Extract the [X, Y] coordinate from the center of the cell holding the provided text.  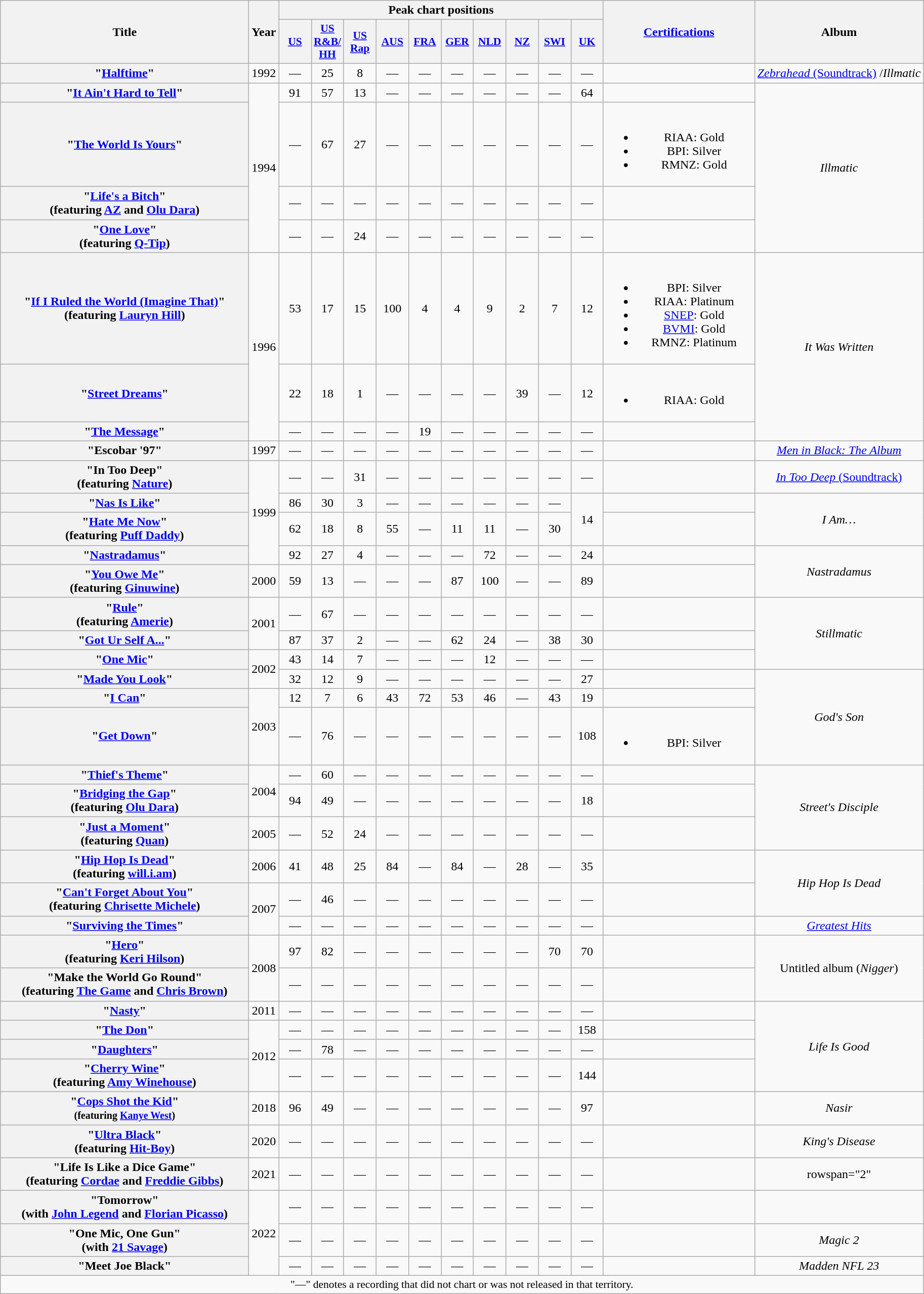
"Nastradamus" [124, 555]
2022 [264, 1233]
2012 [264, 1056]
108 [587, 736]
Life Is Good [839, 1046]
92 [295, 555]
17 [327, 309]
"Life Is Like a Dice Game"(featuring Cordae and Freddie Gibbs) [124, 1175]
NZ [522, 42]
144 [587, 1075]
Street's Disciple [839, 807]
USR&B/HH [327, 42]
"—" denotes a recording that did not chart or was not released in that territory. [462, 1285]
"Hip Hop Is Dead"(featuring will.i.am) [124, 867]
"Hate Me Now"(featuring Puff Daddy) [124, 529]
76 [327, 736]
Magic 2 [839, 1240]
AUS [392, 42]
I Am… [839, 519]
"It Ain't Hard to Tell" [124, 93]
"Thief's Theme" [124, 775]
"Daughters" [124, 1049]
2008 [264, 968]
"Tomorrow" (with John Legend and Florian Picasso) [124, 1207]
39 [522, 393]
1996 [264, 347]
Title [124, 32]
US [295, 42]
FRA [425, 42]
Year [264, 32]
"Got Ur Self A..." [124, 640]
Album [839, 32]
59 [295, 581]
"The Message" [124, 431]
31 [360, 477]
22 [295, 393]
"Made You Look" [124, 679]
"Meet Joe Black" [124, 1266]
"Bridging the Gap"(featuring Olu Dara) [124, 801]
28 [522, 867]
2018 [264, 1108]
"I Can" [124, 698]
Illmatic [839, 168]
1997 [264, 451]
"Cops Shot the Kid"(featuring Kanye West) [124, 1108]
57 [327, 93]
King's Disease [839, 1141]
"One Mic, One Gun"(with 21 Savage) [124, 1240]
2004 [264, 791]
"Get Down" [124, 736]
"In Too Deep"(featuring Nature) [124, 477]
35 [587, 867]
"Cherry Wine" (featuring Amy Winehouse) [124, 1075]
Hip Hop Is Dead [839, 883]
"Just a Moment"(featuring Quan) [124, 833]
"Life's a Bitch"(featuring AZ and Olu Dara) [124, 204]
2005 [264, 833]
"Nasty" [124, 1010]
82 [327, 952]
91 [295, 93]
In Too Deep (Soundtrack) [839, 477]
64 [587, 93]
"Can't Forget About You"(featuring Chrisette Michele) [124, 899]
NLD [490, 42]
Greatest Hits [839, 925]
"Street Dreams" [124, 393]
2002 [264, 669]
"One Mic" [124, 659]
Untitled album (Nigger) [839, 968]
2020 [264, 1141]
2006 [264, 867]
2003 [264, 727]
2000 [264, 581]
RIAA: Gold [679, 393]
BPI: Silver [679, 736]
RIAA: GoldBPI: SilverRMNZ: Gold [679, 145]
"The World Is Yours" [124, 145]
USRap [360, 42]
"If I Ruled the World (Imagine That)"(featuring Lauryn Hill) [124, 309]
1999 [264, 512]
Certifications [679, 32]
32 [295, 679]
48 [327, 867]
52 [327, 833]
Peak chart positions [441, 10]
15 [360, 309]
"Halftime" [124, 73]
37 [327, 640]
94 [295, 801]
"You Owe Me"(featuring Ginuwine) [124, 581]
86 [295, 503]
1 [360, 393]
BPI: SilverRIAA: PlatinumSNEP: GoldBVMI: GoldRMNZ: Platinum [679, 309]
55 [392, 529]
89 [587, 581]
God's Son [839, 717]
"Surviving the Times" [124, 925]
"Ultra Black" (featuring Hit-Boy) [124, 1141]
1994 [264, 168]
60 [327, 775]
2021 [264, 1175]
GER [457, 42]
158 [587, 1030]
"Escobar '97" [124, 451]
Zebrahead (Soundtrack) /Illmatic [839, 73]
2011 [264, 1010]
6 [360, 698]
Nastradamus [839, 571]
"One Love"(featuring Q-Tip) [124, 236]
96 [295, 1108]
3 [360, 503]
2001 [264, 624]
"Make the World Go Round"(featuring The Game and Chris Brown) [124, 984]
rowspan="2" [839, 1175]
1992 [264, 73]
SWI [555, 42]
"Nas Is Like" [124, 503]
Men in Black: The Album [839, 451]
78 [327, 1049]
"The Don" [124, 1030]
UK [587, 42]
2007 [264, 909]
38 [555, 640]
41 [295, 867]
Nasir [839, 1108]
"Hero"(featuring Keri Hilson) [124, 952]
Stillmatic [839, 633]
It Was Written [839, 347]
"Rule"(featuring Amerie) [124, 614]
Madden NFL 23 [839, 1266]
